Return the (x, y) coordinate for the center point of the cell that contains the specified text.  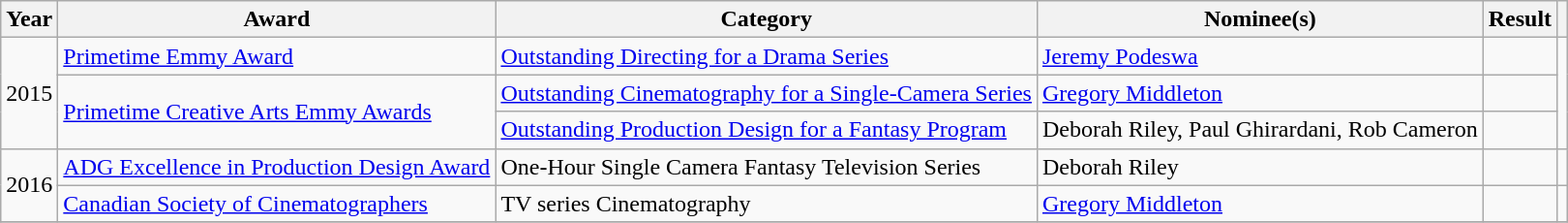
One-Hour Single Camera Fantasy Television Series (767, 167)
TV series Cinematography (767, 204)
2015 (29, 93)
Category (767, 19)
Outstanding Directing for a Drama Series (767, 56)
Jeremy Podeswa (1260, 56)
Outstanding Cinematography for a Single-Camera Series (767, 93)
Result (1520, 19)
Award (277, 19)
Primetime Emmy Award (277, 56)
Canadian Society of Cinematographers (277, 204)
Primetime Creative Arts Emmy Awards (277, 111)
2016 (29, 185)
ADG Excellence in Production Design Award (277, 167)
Deborah Riley (1260, 167)
Year (29, 19)
Outstanding Production Design for a Fantasy Program (767, 130)
Deborah Riley, Paul Ghirardani, Rob Cameron (1260, 130)
Nominee(s) (1260, 19)
